Find where the given text appears and provide that cell's center as [X, Y] coordinate. 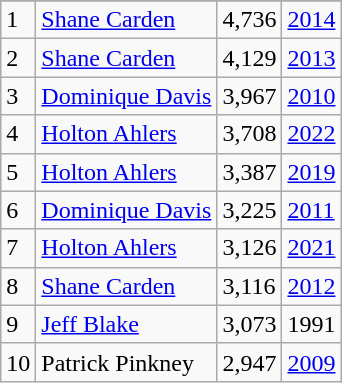
3,225 [250, 210]
4,736 [250, 20]
8 [18, 286]
5 [18, 172]
7 [18, 248]
3,967 [250, 96]
2011 [312, 210]
4 [18, 134]
1 [18, 20]
2014 [312, 20]
1991 [312, 324]
3,126 [250, 248]
2 [18, 58]
3,708 [250, 134]
9 [18, 324]
10 [18, 362]
2009 [312, 362]
2019 [312, 172]
3,387 [250, 172]
2010 [312, 96]
6 [18, 210]
3,116 [250, 286]
2,947 [250, 362]
Patrick Pinkney [126, 362]
3,073 [250, 324]
2022 [312, 134]
2021 [312, 248]
Jeff Blake [126, 324]
2012 [312, 286]
2013 [312, 58]
3 [18, 96]
4,129 [250, 58]
